For the text-containing cell, return its midpoint in [X, Y] coordinate format. 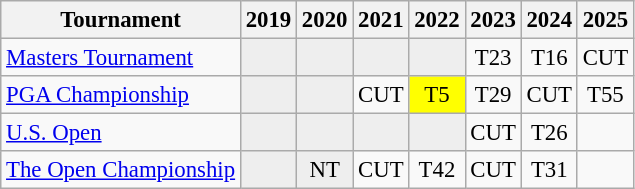
2022 [437, 20]
2021 [381, 20]
2020 [325, 20]
NT [325, 170]
2019 [268, 20]
2024 [549, 20]
2023 [493, 20]
T23 [493, 58]
The Open Championship [121, 170]
T42 [437, 170]
Masters Tournament [121, 58]
2025 [605, 20]
T5 [437, 95]
PGA Championship [121, 95]
Tournament [121, 20]
T55 [605, 95]
T29 [493, 95]
T16 [549, 58]
U.S. Open [121, 133]
T31 [549, 170]
T26 [549, 133]
